Determine the [x, y] coordinate at the center of the cell enclosing the given text.  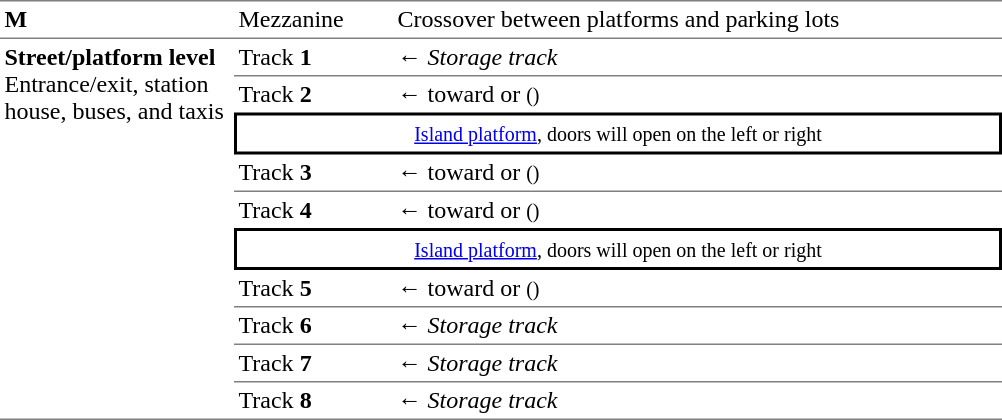
Track 1 [314, 57]
Track 7 [314, 364]
Track 4 [314, 210]
Track 3 [314, 173]
M [117, 19]
Street/platform levelEntrance/exit, station house, buses, and taxis [117, 229]
Mezzanine [314, 19]
Track 8 [314, 401]
Track 5 [314, 289]
Track 2 [314, 94]
Crossover between platforms and parking lots [698, 19]
Track 6 [314, 327]
